Scan for the cell matching the given text and deliver its [X, Y] coordinate at center. 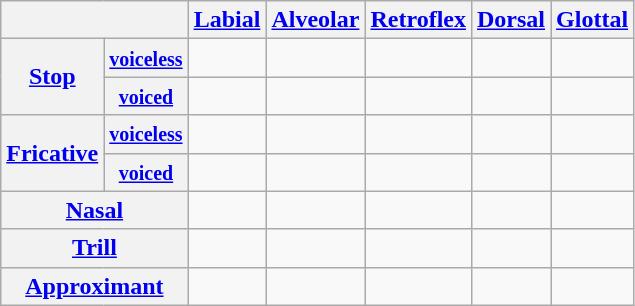
Stop [52, 77]
Retroflex [418, 20]
Approximant [94, 286]
Fricative [52, 153]
Alveolar [316, 20]
Glottal [592, 20]
Nasal [94, 210]
Trill [94, 248]
Dorsal [510, 20]
Labial [227, 20]
